Find where the given text appears and provide that cell's center as [x, y] coordinate. 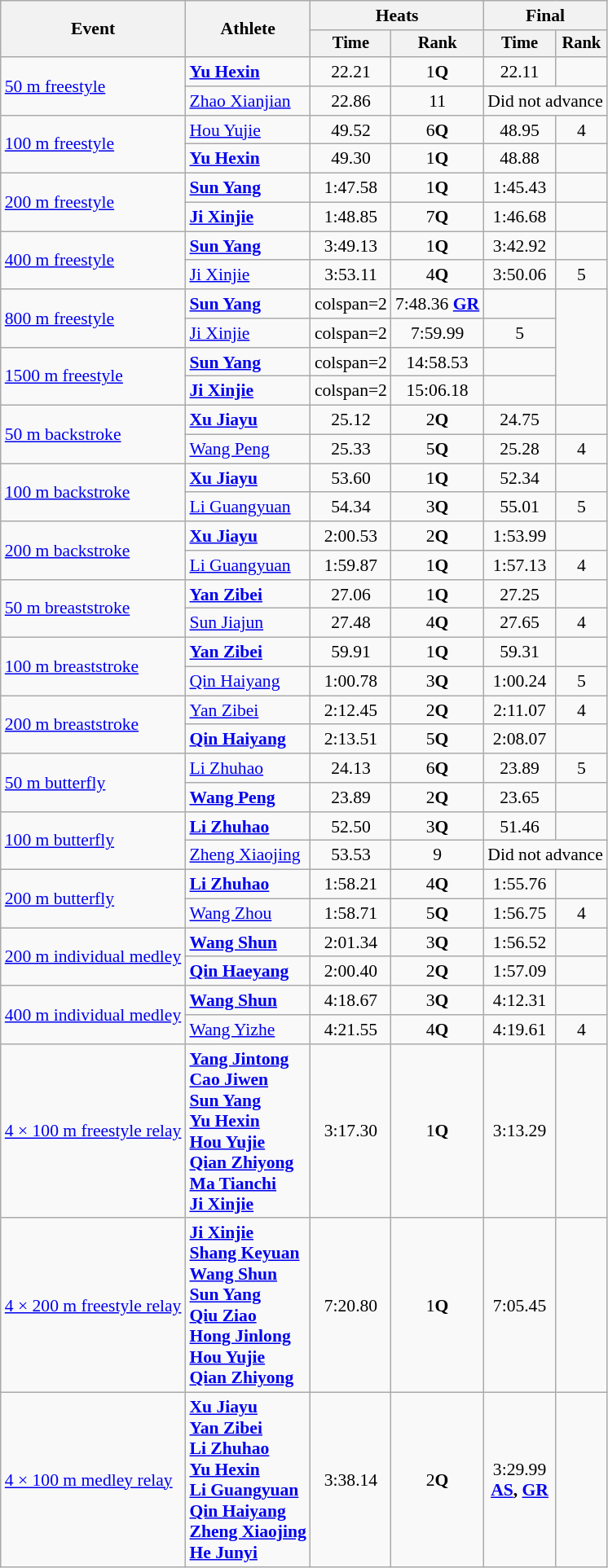
25.12 [350, 420]
1:58.71 [350, 914]
4:18.67 [350, 1000]
15:06.18 [437, 391]
27.65 [520, 623]
7:48.36 GR [437, 304]
3:49.13 [350, 246]
48.95 [520, 130]
1:57.13 [520, 565]
59.31 [520, 652]
4 × 100 m medley relay [93, 1480]
52.34 [520, 478]
100 m freestyle [93, 145]
7:59.99 [437, 333]
4:21.55 [350, 1030]
Zheng Xiaojing [248, 855]
1:45.43 [520, 188]
Event [93, 29]
4 × 100 m freestyle relay [93, 1131]
55.01 [520, 507]
Xu JiayuYan ZibeiLi ZhuhaoYu HexinLi GuangyuanQin HaiyangZheng XiaojingHe Junyi [248, 1480]
100 m breaststroke [93, 666]
49.30 [350, 159]
3:50.06 [520, 275]
27.48 [350, 623]
7:05.45 [520, 1306]
1:47.58 [350, 188]
100 m butterfly [93, 841]
22.11 [520, 72]
54.34 [350, 507]
2:00.53 [350, 536]
Final [545, 15]
3:38.14 [350, 1480]
1500 m freestyle [93, 376]
1:58.21 [350, 885]
Qin Haeyang [248, 972]
1:57.09 [520, 972]
50 m freestyle [93, 86]
53.53 [350, 855]
14:58.53 [437, 362]
27.25 [520, 595]
53.60 [350, 478]
22.21 [350, 72]
Hou Yujie [248, 130]
Ji XinjieShang KeyuanWang ShunSun YangQiu ZiaoHong JinlongHou YujieQian Zhiyong [248, 1306]
3:53.11 [350, 275]
200 m breaststroke [93, 725]
Wang Yizhe [248, 1030]
Heats [397, 15]
1:56.75 [520, 914]
Yang JintongCao JiwenSun YangYu HexinHou YujieQian ZhiyongMa TianchiJi Xinjie [248, 1131]
200 m butterfly [93, 899]
2:13.51 [350, 740]
50 m butterfly [93, 782]
27.06 [350, 595]
48.88 [520, 159]
24.75 [520, 420]
2:11.07 [520, 710]
49.52 [350, 130]
Sun Jiajun [248, 623]
1:53.99 [520, 536]
52.50 [350, 827]
2:00.40 [350, 972]
1:00.78 [350, 682]
2:01.34 [350, 942]
800 m freestyle [93, 318]
1:59.87 [350, 565]
Zhao Xianjian [248, 101]
11 [437, 101]
400 m freestyle [93, 261]
22.86 [350, 101]
25.33 [350, 450]
4:19.61 [520, 1030]
51.46 [520, 827]
3:13.29 [520, 1131]
3:29.99AS, GR [520, 1480]
59.91 [350, 652]
50 m backstroke [93, 435]
1:55.76 [520, 885]
3:42.92 [520, 246]
200 m freestyle [93, 202]
23.65 [520, 797]
Athlete [248, 29]
2:12.45 [350, 710]
3:17.30 [350, 1131]
200 m backstroke [93, 551]
7Q [437, 217]
4:12.31 [520, 1000]
1:00.24 [520, 682]
Wang Zhou [248, 914]
1:56.52 [520, 942]
400 m individual medley [93, 1015]
100 m backstroke [93, 492]
7:20.80 [350, 1306]
9 [437, 855]
2:08.07 [520, 740]
25.28 [520, 450]
1:46.68 [520, 217]
1:48.85 [350, 217]
200 m individual medley [93, 956]
24.13 [350, 768]
4 × 200 m freestyle relay [93, 1306]
50 m breaststroke [93, 609]
